Output the [x, y] coordinate of the center of the cell containing the given text.  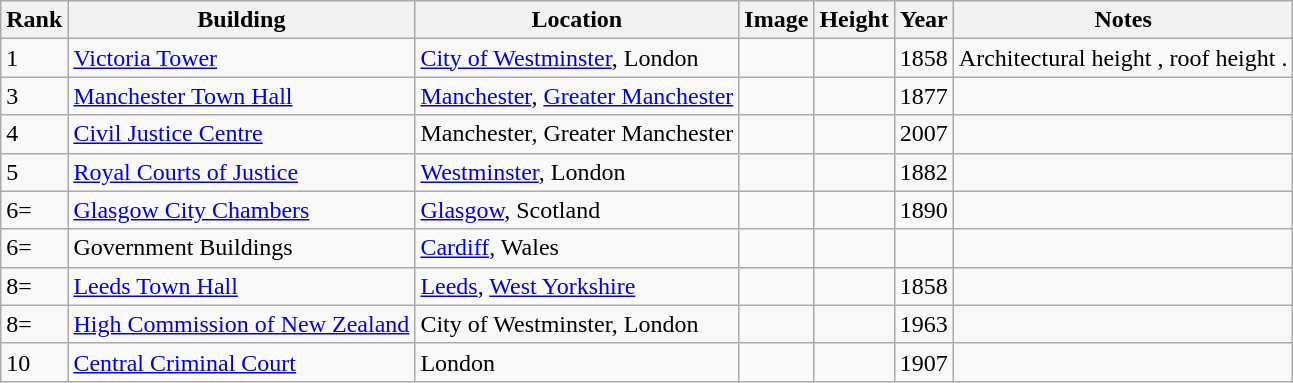
Leeds, West Yorkshire [577, 286]
1890 [924, 210]
Rank [34, 20]
Year [924, 20]
Glasgow, Scotland [577, 210]
1907 [924, 362]
Government Buildings [242, 248]
3 [34, 96]
1877 [924, 96]
Architectural height , roof height . [1123, 58]
1963 [924, 324]
High Commission of New Zealand [242, 324]
Central Criminal Court [242, 362]
Civil Justice Centre [242, 134]
4 [34, 134]
Westminster, London [577, 172]
Manchester Town Hall [242, 96]
Height [854, 20]
Royal Courts of Justice [242, 172]
10 [34, 362]
Location [577, 20]
Notes [1123, 20]
Cardiff, Wales [577, 248]
Glasgow City Chambers [242, 210]
Building [242, 20]
Image [776, 20]
5 [34, 172]
2007 [924, 134]
Victoria Tower [242, 58]
Leeds Town Hall [242, 286]
London [577, 362]
1882 [924, 172]
1 [34, 58]
